Extract the [X, Y] coordinate from the center of the cell holding the provided text.  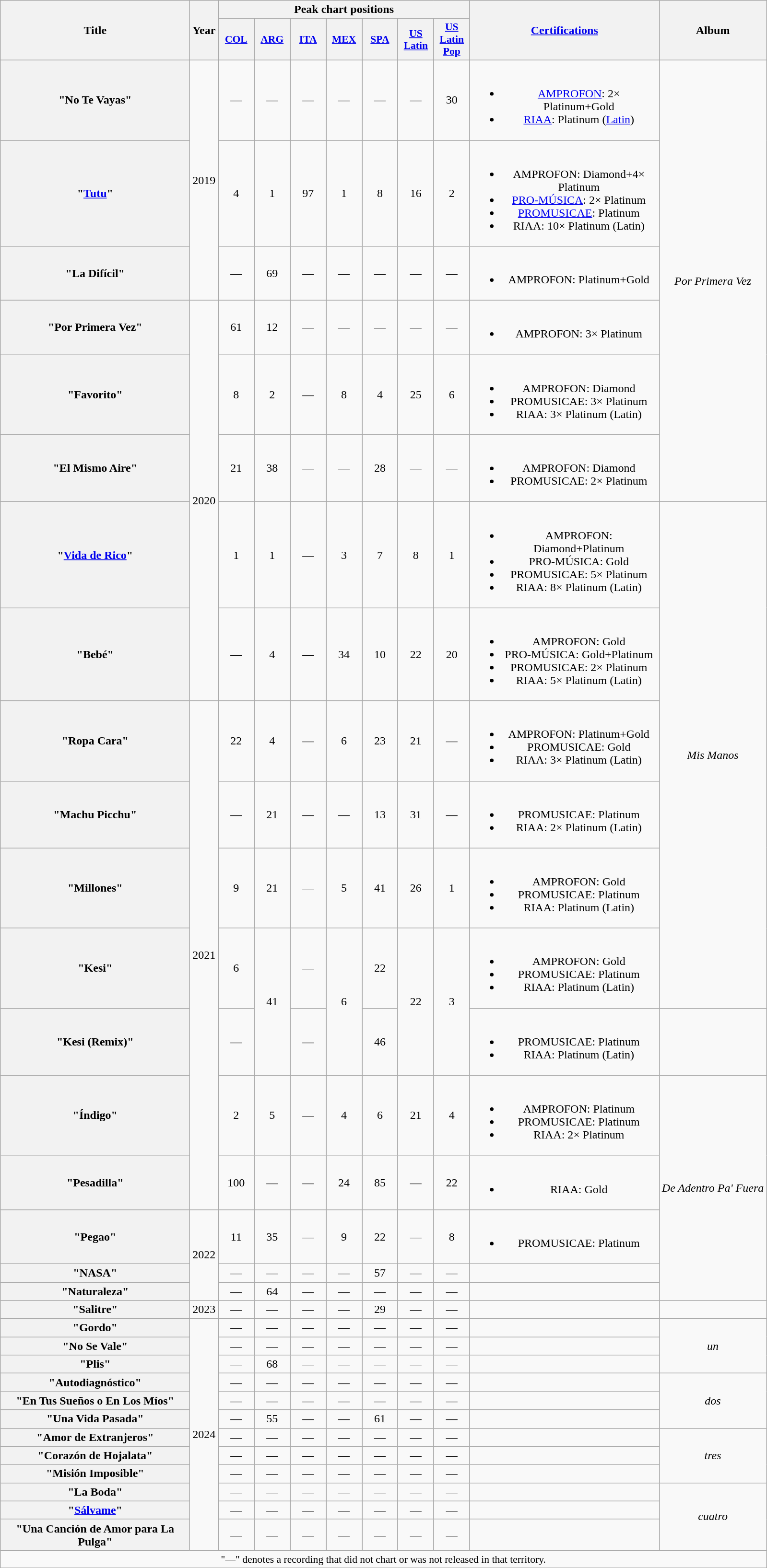
COL [236, 39]
MEX [344, 39]
"Índigo" [95, 1115]
"Plis" [95, 1364]
AMPROFON: PlatinumPROMUSICAE: PlatinumRIAA: 2× Platinum [564, 1115]
20 [452, 654]
"Vida de Rico" [95, 555]
Certifications [564, 31]
24 [344, 1182]
Title [95, 31]
"Tutu" [95, 193]
"Misión Imposible" [95, 1474]
USLatin [415, 39]
USLatinPop [452, 39]
AMPROFON: DiamondPROMUSICAE: 2× Platinum [564, 468]
"Amor de Extranjeros" [95, 1437]
35 [272, 1237]
AMPROFON: GoldPRO-MÚSICA: Gold+Platinum PROMUSICAE: 2× PlatinumRIAA: 5× Platinum (Latin) [564, 654]
ITA [308, 39]
"La Difícil" [95, 273]
2019 [204, 180]
46 [380, 1042]
PROMUSICAE: Platinum [564, 1237]
"Bebé" [95, 654]
un [713, 1346]
AMPROFON: Diamond+4× PlatinumPRO-MÚSICA: 2× Platinum PROMUSICAE: PlatinumRIAA: 10× Platinum (Latin) [564, 193]
2024 [204, 1435]
Por Primera Vez [713, 281]
"Corazón de Hojalata" [95, 1455]
31 [415, 814]
28 [380, 468]
2020 [204, 500]
13 [380, 814]
34 [344, 654]
85 [380, 1182]
De Adentro Pa' Fuera [713, 1188]
23 [380, 741]
"Kesi (Remix)" [95, 1042]
"No Te Vayas" [95, 100]
RIAA: Gold [564, 1182]
2022 [204, 1255]
AMPROFON: Platinum+GoldPROMUSICAE: GoldRIAA: 3× Platinum (Latin) [564, 741]
"En Tus Sueños o En Los Míos" [95, 1401]
"Pesadilla" [95, 1182]
"Kesi" [95, 968]
97 [308, 193]
Year [204, 31]
2021 [204, 955]
"Naturaleza" [95, 1291]
PROMUSICAE: PlatinumRIAA: 2× Platinum (Latin) [564, 814]
Album [713, 31]
ARG [272, 39]
16 [415, 193]
68 [272, 1364]
25 [415, 395]
10 [380, 654]
2023 [204, 1310]
12 [272, 328]
"La Boda" [95, 1492]
"Una Vida Pasada" [95, 1419]
"Favorito" [95, 395]
AMPROFON: 2× Platinum+GoldRIAA: Platinum (Latin) [564, 100]
11 [236, 1237]
AMPROFON: Platinum+Gold [564, 273]
"NASA" [95, 1273]
tres [713, 1455]
"Sálvame" [95, 1510]
55 [272, 1419]
AMPROFON: DiamondPROMUSICAE: 3× PlatinumRIAA: 3× Platinum (Latin) [564, 395]
"Autodiagnóstico" [95, 1382]
64 [272, 1291]
26 [415, 888]
"Ropa Cara" [95, 741]
"Gordo" [95, 1328]
"Por Primera Vez" [95, 328]
69 [272, 273]
dos [713, 1401]
"Una Canción de Amor para La Pulga" [95, 1535]
30 [452, 100]
cuatro [713, 1517]
57 [380, 1273]
"Salitre" [95, 1310]
"No Se Vale" [95, 1346]
"Millones" [95, 888]
Mis Manos [713, 755]
"El Mismo Aire" [95, 468]
"Machu Picchu" [95, 814]
SPA [380, 39]
"—" denotes a recording that did not chart or was not released in that territory. [384, 1559]
AMPROFON: 3× Platinum [564, 328]
29 [380, 1310]
38 [272, 468]
AMPROFON: Diamond+PlatinumPRO-MÚSICA: Gold PROMUSICAE: 5× PlatinumRIAA: 8× Platinum (Latin) [564, 555]
PROMUSICAE: PlatinumRIAA: Platinum (Latin) [564, 1042]
7 [380, 555]
100 [236, 1182]
"Pegao" [95, 1237]
Peak chart positions [344, 10]
